From the cell containing the given text, extract its center point as [X, Y] coordinate. 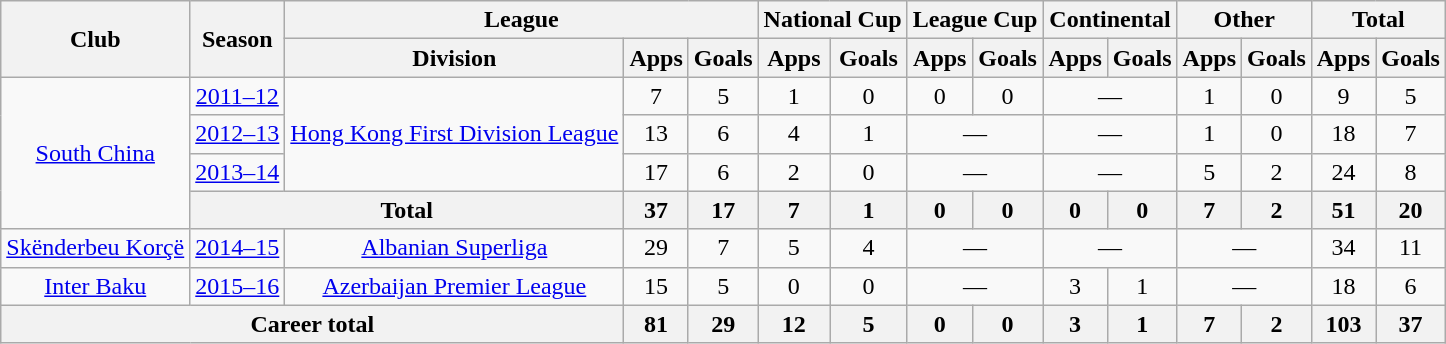
League Cup [975, 20]
Hong Kong First Division League [454, 134]
Career total [312, 324]
2015–16 [238, 286]
National Cup [832, 20]
Skënderbeu Korçë [96, 248]
8 [1411, 172]
Albanian Superliga [454, 248]
Inter Baku [96, 286]
9 [1343, 96]
League [522, 20]
24 [1343, 172]
Continental [1110, 20]
15 [656, 286]
Division [454, 58]
11 [1411, 248]
Other [1244, 20]
2011–12 [238, 96]
2014–15 [238, 248]
81 [656, 324]
Season [238, 39]
34 [1343, 248]
12 [794, 324]
Azerbaijan Premier League [454, 286]
Club [96, 39]
2013–14 [238, 172]
51 [1343, 210]
13 [656, 134]
20 [1411, 210]
103 [1343, 324]
2012–13 [238, 134]
South China [96, 153]
